For the text-containing cell, return its midpoint in [x, y] coordinate format. 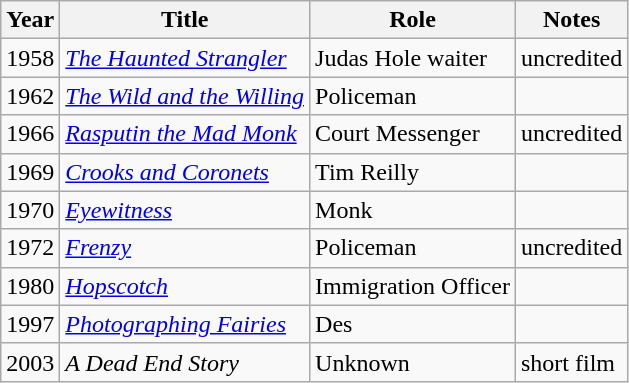
Notes [571, 20]
Crooks and Coronets [185, 172]
1970 [30, 210]
1980 [30, 286]
Title [185, 20]
Des [413, 324]
Court Messenger [413, 134]
Rasputin the Mad Monk [185, 134]
short film [571, 362]
Immigration Officer [413, 286]
A Dead End Story [185, 362]
Monk [413, 210]
Photographing Fairies [185, 324]
Hopscotch [185, 286]
1958 [30, 58]
Unknown [413, 362]
Eyewitness [185, 210]
Role [413, 20]
The Wild and the Willing [185, 96]
2003 [30, 362]
The Haunted Strangler [185, 58]
Frenzy [185, 248]
1969 [30, 172]
Year [30, 20]
1966 [30, 134]
1997 [30, 324]
1972 [30, 248]
Tim Reilly [413, 172]
1962 [30, 96]
Judas Hole waiter [413, 58]
